Pinpoint the cell where the given text exists, returning its (x, y) midpoint coordinate. 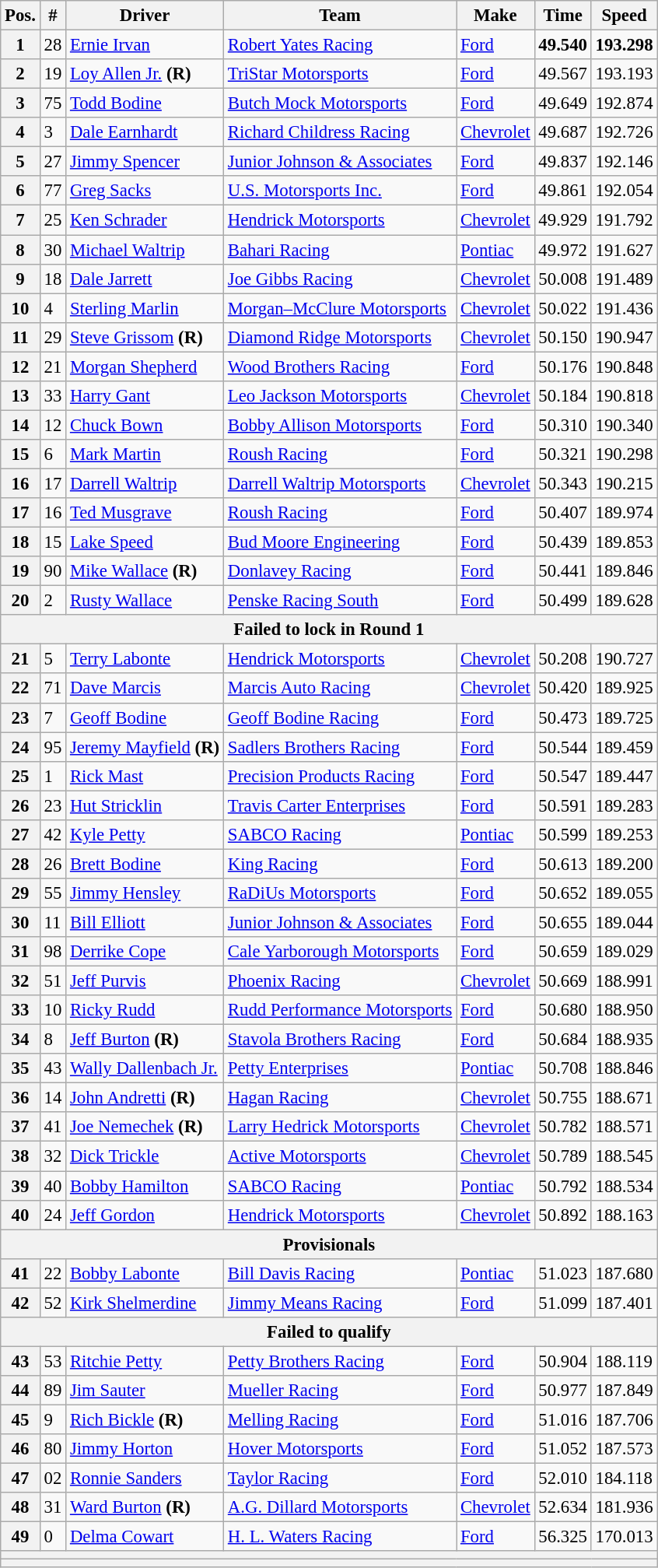
191.792 (624, 220)
50.659 (563, 952)
51.023 (563, 1273)
Failed to qualify (329, 1332)
189.283 (624, 805)
Harry Gant (145, 396)
189.628 (624, 601)
# (53, 16)
80 (53, 1449)
Jeff Purvis (145, 981)
Geoff Bodine (145, 717)
50.591 (563, 805)
Larry Hedrick Motorsports (341, 1128)
49.972 (563, 250)
Mark Martin (145, 454)
Morgan–McClure Motorsports (341, 308)
Team (341, 16)
Rusty Wallace (145, 601)
188.991 (624, 981)
U.S. Motorsports Inc. (341, 191)
Geoff Bodine Racing (341, 717)
187.680 (624, 1273)
Jeff Burton (R) (145, 1040)
Greg Sacks (145, 191)
50.022 (563, 308)
Derrike Cope (145, 952)
50.977 (563, 1391)
Stavola Brothers Racing (341, 1040)
A.G. Dillard Motorsports (341, 1507)
Bobby Labonte (145, 1273)
Wood Brothers Racing (341, 367)
Mueller Racing (341, 1391)
Kyle Petty (145, 835)
50.473 (563, 717)
189.447 (624, 776)
184.118 (624, 1479)
Make (495, 16)
Jim Sauter (145, 1391)
44 (20, 1391)
189.044 (624, 922)
Dick Trickle (145, 1156)
Petty Brothers Racing (341, 1361)
39 (20, 1186)
189.846 (624, 571)
Dale Jarrett (145, 279)
50.669 (563, 981)
55 (53, 893)
Dale Earnhardt (145, 132)
188.671 (624, 1098)
50.321 (563, 454)
77 (53, 191)
Richard Childress Racing (341, 132)
Hagan Racing (341, 1098)
02 (53, 1479)
50.439 (563, 542)
Chuck Bown (145, 425)
Sadlers Brothers Racing (341, 747)
H. L. Waters Racing (341, 1537)
191.489 (624, 279)
Bud Moore Engineering (341, 542)
50.544 (563, 747)
45 (20, 1419)
190.947 (624, 337)
Bill Elliott (145, 922)
Joe Nemechek (R) (145, 1128)
189.055 (624, 893)
Ken Schrader (145, 220)
Jimmy Horton (145, 1449)
49.649 (563, 103)
Ted Musgrave (145, 513)
51.052 (563, 1449)
52.634 (563, 1507)
TriStar Motorsports (341, 74)
71 (53, 689)
Phoenix Racing (341, 981)
181.936 (624, 1507)
49 (20, 1537)
49.861 (563, 191)
Hover Motorsports (341, 1449)
51.099 (563, 1303)
52.010 (563, 1479)
Donlavey Racing (341, 571)
36 (20, 1098)
John Andretti (R) (145, 1098)
190.848 (624, 367)
189.925 (624, 689)
50.755 (563, 1098)
Speed (624, 16)
188.119 (624, 1361)
Ricky Rudd (145, 1010)
75 (53, 103)
190.818 (624, 396)
51.016 (563, 1419)
50.904 (563, 1361)
Rich Bickle (R) (145, 1419)
Lake Speed (145, 542)
50.208 (563, 659)
187.849 (624, 1391)
50.407 (563, 513)
191.436 (624, 308)
Bahari Racing (341, 250)
Joe Gibbs Racing (341, 279)
187.401 (624, 1303)
50.176 (563, 367)
191.627 (624, 250)
189.459 (624, 747)
190.298 (624, 454)
Todd Bodine (145, 103)
Travis Carter Enterprises (341, 805)
Leo Jackson Motorsports (341, 396)
Terry Labonte (145, 659)
50.150 (563, 337)
89 (53, 1391)
50.789 (563, 1156)
Bobby Hamilton (145, 1186)
Ronnie Sanders (145, 1479)
Rick Mast (145, 776)
Diamond Ridge Motorsports (341, 337)
Morgan Shepherd (145, 367)
50.310 (563, 425)
50.792 (563, 1186)
Active Motorsports (341, 1156)
Jeremy Mayfield (R) (145, 747)
193.193 (624, 74)
Jimmy Means Racing (341, 1303)
50.892 (563, 1215)
50.613 (563, 864)
49.837 (563, 162)
Cale Yarborough Motorsports (341, 952)
50.008 (563, 279)
Wally Dallenbach Jr. (145, 1068)
Brett Bodine (145, 864)
187.573 (624, 1449)
Provisionals (329, 1244)
48 (20, 1507)
0 (53, 1537)
189.853 (624, 542)
56.325 (563, 1537)
50.499 (563, 601)
170.013 (624, 1537)
192.054 (624, 191)
189.200 (624, 864)
50.655 (563, 922)
95 (53, 747)
187.706 (624, 1419)
49.567 (563, 74)
Delma Cowart (145, 1537)
90 (53, 571)
193.298 (624, 45)
King Racing (341, 864)
50.184 (563, 396)
Butch Mock Motorsports (341, 103)
Sterling Marlin (145, 308)
189.253 (624, 835)
190.215 (624, 483)
Petty Enterprises (341, 1068)
188.935 (624, 1040)
49.929 (563, 220)
189.725 (624, 717)
50.343 (563, 483)
20 (20, 601)
38 (20, 1156)
Jimmy Hensley (145, 893)
37 (20, 1128)
49.687 (563, 132)
Mike Wallace (R) (145, 571)
50.420 (563, 689)
50.652 (563, 893)
Time (563, 16)
Ritchie Petty (145, 1361)
Darrell Waltrip Motorsports (341, 483)
Ward Burton (R) (145, 1507)
RaDiUs Motorsports (341, 893)
Pos. (20, 16)
188.950 (624, 1010)
Precision Products Racing (341, 776)
Kirk Shelmerdine (145, 1303)
190.727 (624, 659)
192.146 (624, 162)
189.029 (624, 952)
50.708 (563, 1068)
188.571 (624, 1128)
190.340 (624, 425)
Loy Allen Jr. (R) (145, 74)
189.974 (624, 513)
35 (20, 1068)
Steve Grissom (R) (145, 337)
Dave Marcis (145, 689)
188.534 (624, 1186)
188.163 (624, 1215)
Ernie Irvan (145, 45)
188.545 (624, 1156)
50.680 (563, 1010)
Robert Yates Racing (341, 45)
50.441 (563, 571)
50.684 (563, 1040)
49.540 (563, 45)
Jimmy Spencer (145, 162)
47 (20, 1479)
50.782 (563, 1128)
13 (20, 396)
34 (20, 1040)
188.846 (624, 1068)
50.547 (563, 776)
Bill Davis Racing (341, 1273)
192.726 (624, 132)
Marcis Auto Racing (341, 689)
98 (53, 952)
Rudd Performance Motorsports (341, 1010)
52 (53, 1303)
Driver (145, 16)
46 (20, 1449)
Darrell Waltrip (145, 483)
Bobby Allison Motorsports (341, 425)
Penske Racing South (341, 601)
53 (53, 1361)
51 (53, 981)
Failed to lock in Round 1 (329, 630)
50.599 (563, 835)
Jeff Gordon (145, 1215)
192.874 (624, 103)
Melling Racing (341, 1419)
Hut Stricklin (145, 805)
Taylor Racing (341, 1479)
Michael Waltrip (145, 250)
